Capture the cell that displays the provided text and extract its (X, Y) central coordinate. 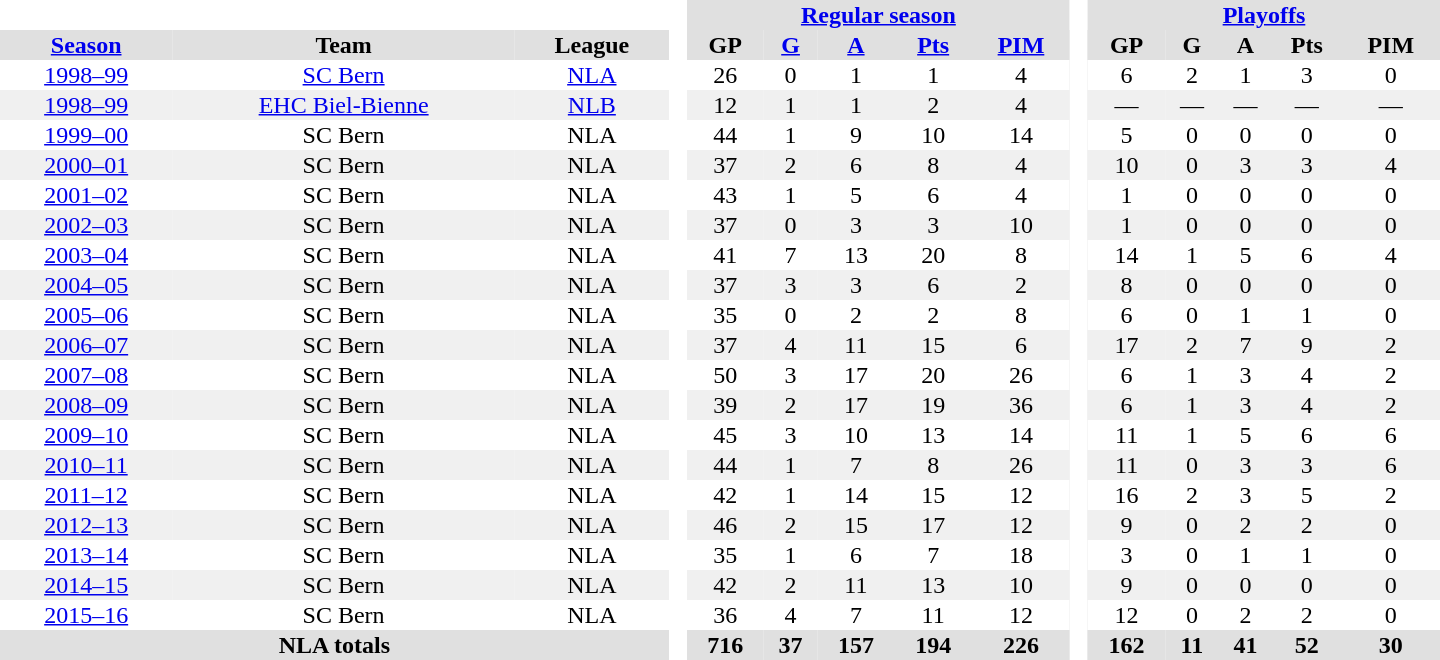
2002–03 (86, 225)
1999–00 (86, 135)
2010–11 (86, 465)
Playoffs (1264, 15)
194 (934, 645)
League (592, 45)
45 (726, 435)
2011–12 (86, 495)
30 (1390, 645)
162 (1126, 645)
2008–09 (86, 405)
16 (1126, 495)
18 (1021, 555)
NLB (592, 105)
2000–01 (86, 165)
2013–14 (86, 555)
52 (1306, 645)
EHC Biel-Bienne (344, 105)
39 (726, 405)
2006–07 (86, 345)
716 (726, 645)
157 (856, 645)
2015–16 (86, 615)
19 (934, 405)
2007–08 (86, 375)
50 (726, 375)
Regular season (879, 15)
43 (726, 195)
2004–05 (86, 285)
2014–15 (86, 585)
Team (344, 45)
2001–02 (86, 195)
2012–13 (86, 525)
226 (1021, 645)
2003–04 (86, 255)
46 (726, 525)
NLA totals (334, 645)
2005–06 (86, 315)
Season (86, 45)
2009–10 (86, 435)
